From the cell containing the given text, extract its center point as (X, Y) coordinate. 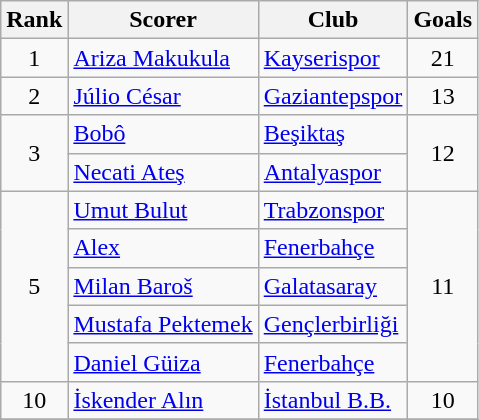
Galatasaray (333, 286)
Mustafa Pektemek (163, 324)
Gaziantepspor (333, 96)
İstanbul B.B. (333, 400)
Umut Bulut (163, 210)
Club (333, 20)
Alex (163, 248)
Necati Ateş (163, 172)
13 (443, 96)
Bobô (163, 134)
Rank (34, 20)
Milan Baroš (163, 286)
1 (34, 58)
Trabzonspor (333, 210)
İskender Alın (163, 400)
12 (443, 153)
Beşiktaş (333, 134)
Gençlerbirliği (333, 324)
Daniel Güiza (163, 362)
Júlio César (163, 96)
5 (34, 286)
2 (34, 96)
3 (34, 153)
Goals (443, 20)
Scorer (163, 20)
Antalyaspor (333, 172)
21 (443, 58)
Kayserispor (333, 58)
Ariza Makukula (163, 58)
11 (443, 286)
